Return the [X, Y] coordinate for the center point of the cell that contains the specified text.  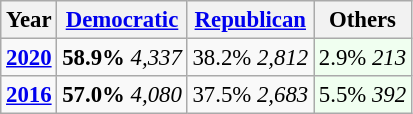
58.9% 4,337 [122, 58]
Republican [250, 20]
2016 [29, 95]
57.0% 4,080 [122, 95]
38.2% 2,812 [250, 58]
Others [363, 20]
Democratic [122, 20]
2.9% 213 [363, 58]
37.5% 2,683 [250, 95]
2020 [29, 58]
5.5% 392 [363, 95]
Year [29, 20]
